Return the (X, Y) coordinate for the center point of the cell that contains the specified text.  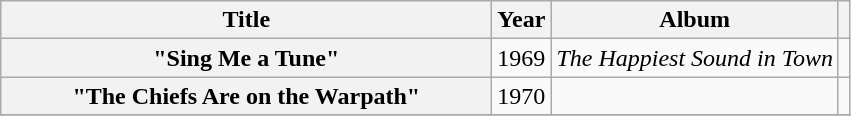
"Sing Me a Tune" (246, 58)
1969 (522, 58)
Year (522, 20)
Title (246, 20)
The Happiest Sound in Town (695, 58)
"The Chiefs Are on the Warpath" (246, 96)
Album (695, 20)
1970 (522, 96)
